Capture the cell that displays the provided text and extract its (x, y) central coordinate. 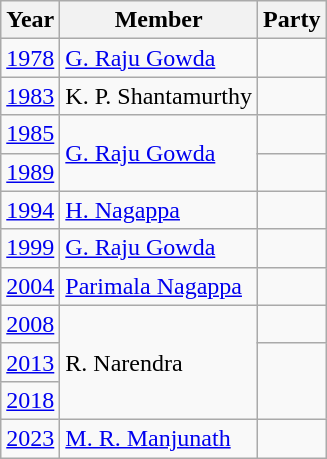
Party (292, 20)
M. R. Manjunath (159, 438)
2018 (30, 400)
1989 (30, 172)
2008 (30, 324)
1999 (30, 248)
R. Narendra (159, 362)
Year (30, 20)
K. P. Shantamurthy (159, 96)
Member (159, 20)
Parimala Nagappa (159, 286)
2023 (30, 438)
H. Nagappa (159, 210)
2013 (30, 362)
1978 (30, 58)
2004 (30, 286)
1994 (30, 210)
1985 (30, 134)
1983 (30, 96)
